Identify which cell holds the provided text, then report its [x, y] central coordinate. 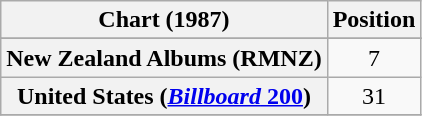
7 [374, 58]
Chart (1987) [164, 20]
United States (Billboard 200) [164, 96]
New Zealand Albums (RMNZ) [164, 58]
31 [374, 96]
Position [374, 20]
